Capture the cell that displays the provided text and extract its (X, Y) central coordinate. 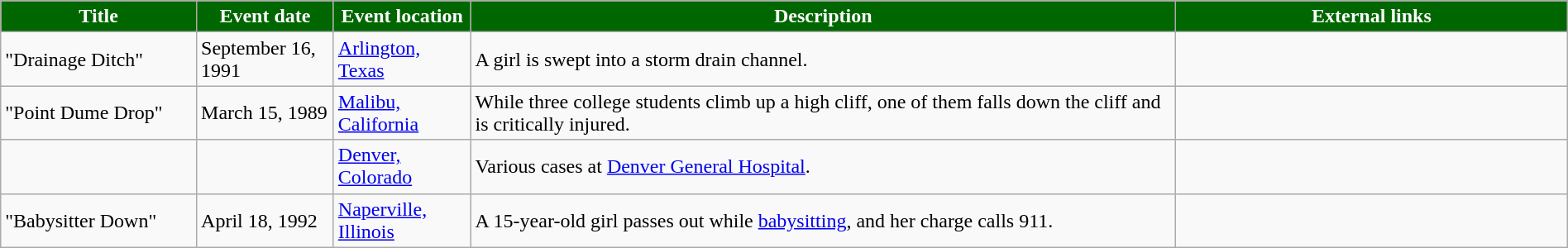
Arlington, Texas (402, 60)
A girl is swept into a storm drain channel. (824, 60)
Event date (265, 17)
Naperville, Illinois (402, 220)
Malibu, California (402, 112)
Title (99, 17)
"Drainage Ditch" (99, 60)
External links (1372, 17)
"Point Dume Drop" (99, 112)
April 18, 1992 (265, 220)
"Babysitter Down" (99, 220)
While three college students climb up a high cliff, one of them falls down the cliff and is critically injured. (824, 112)
Denver, Colorado (402, 167)
Various cases at Denver General Hospital. (824, 167)
A 15-year-old girl passes out while babysitting, and her charge calls 911. (824, 220)
September 16, 1991 (265, 60)
Event location (402, 17)
March 15, 1989 (265, 112)
Description (824, 17)
